Extract the [x, y] coordinate from the center of the cell holding the provided text.  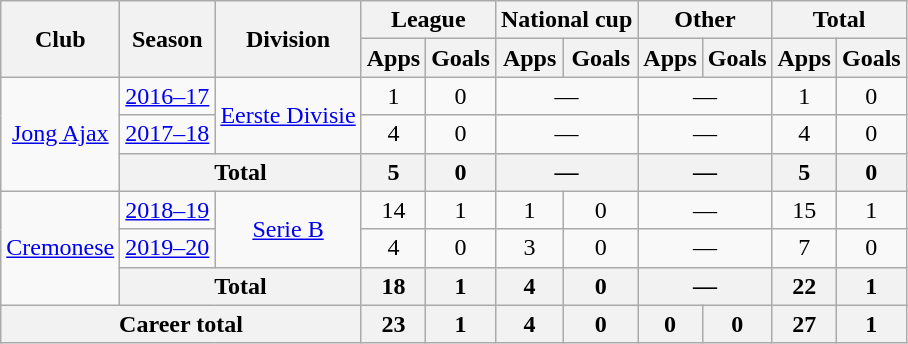
Other [705, 20]
Serie B [288, 229]
27 [804, 324]
Eerste Divisie [288, 115]
22 [804, 286]
15 [804, 210]
2016–17 [168, 96]
18 [393, 286]
23 [393, 324]
National cup [566, 20]
2017–18 [168, 134]
7 [804, 248]
Season [168, 39]
2018–19 [168, 210]
14 [393, 210]
Division [288, 39]
2019–20 [168, 248]
League [428, 20]
Club [60, 39]
Jong Ajax [60, 134]
Cremonese [60, 248]
3 [529, 248]
Career total [181, 324]
